Find where the given text appears and provide that cell's center as [x, y] coordinate. 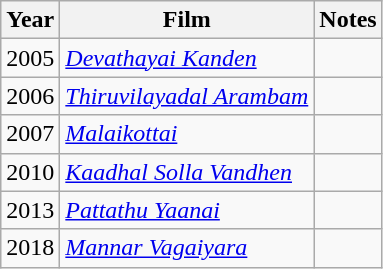
Malaikottai [187, 134]
Thiruvilayadal Arambam [187, 96]
2007 [30, 134]
Devathayai Kanden [187, 58]
Year [30, 20]
2018 [30, 248]
Pattathu Yaanai [187, 210]
2010 [30, 172]
Mannar Vagaiyara [187, 248]
2013 [30, 210]
2005 [30, 58]
Kaadhal Solla Vandhen [187, 172]
Film [187, 20]
2006 [30, 96]
Notes [348, 20]
